Return (x, y) of the center of cell containing provided text 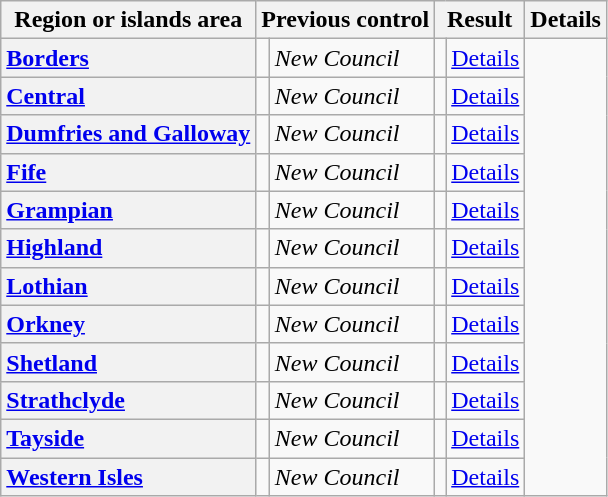
Previous control (346, 20)
Orkney (128, 324)
Lothian (128, 286)
Fife (128, 172)
Central (128, 96)
Result (480, 20)
Dumfries and Galloway (128, 134)
Shetland (128, 362)
Highland (128, 248)
Region or islands area (128, 20)
Borders (128, 58)
Tayside (128, 438)
Western Isles (128, 477)
Grampian (128, 210)
Strathclyde (128, 400)
